Extract the [X, Y] coordinate from the center of the cell holding the provided text.  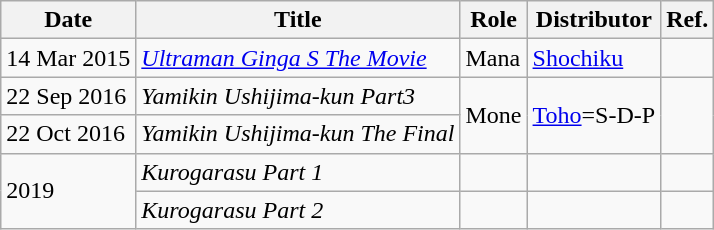
Toho=S-D-P [594, 115]
2019 [68, 191]
Role [494, 20]
14 Mar 2015 [68, 58]
Kurogarasu Part 1 [298, 172]
Yamikin Ushijima-kun Part3 [298, 96]
Ultraman Ginga S The Movie [298, 58]
Mone [494, 115]
22 Oct 2016 [68, 134]
Distributor [594, 20]
Kurogarasu Part 2 [298, 210]
Title [298, 20]
Ref. [688, 20]
Mana [494, 58]
22 Sep 2016 [68, 96]
Date [68, 20]
Yamikin Ushijima-kun The Final [298, 134]
Shochiku [594, 58]
